Return the (X, Y) coordinate for the center point of the cell that contains the specified text.  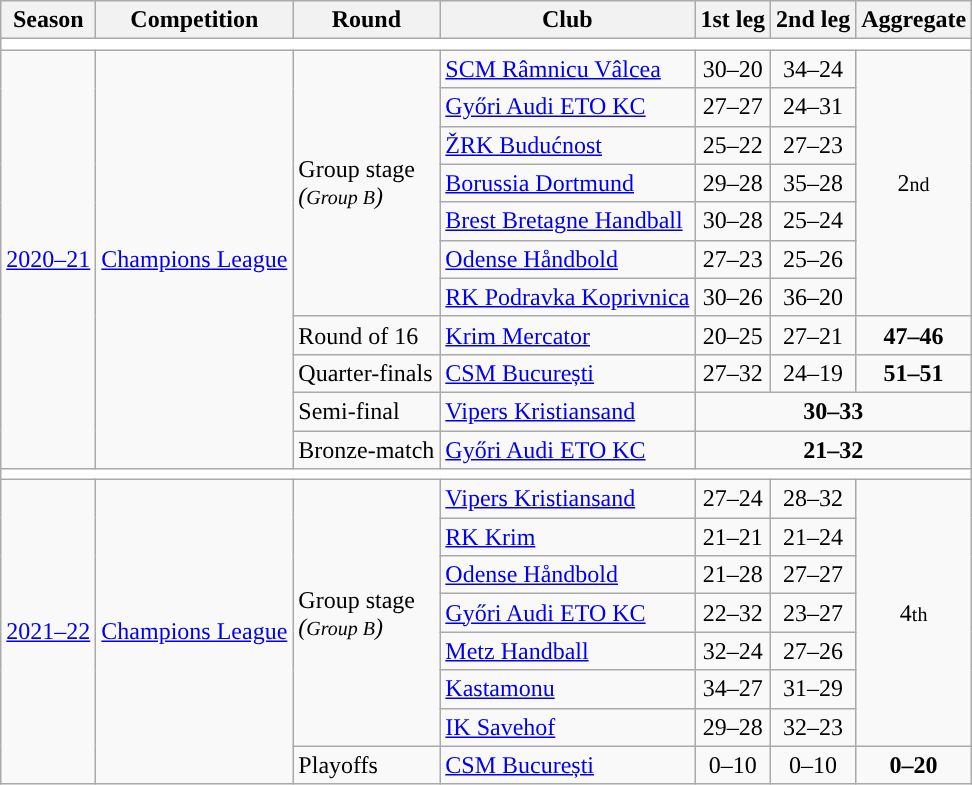
2nd leg (814, 20)
Competition (194, 20)
Kastamonu (568, 689)
23–27 (814, 613)
RK Podravka Koprivnica (568, 297)
27–26 (814, 651)
35–28 (814, 183)
47–46 (914, 335)
25–26 (814, 259)
51–51 (914, 373)
27–32 (733, 373)
2nd (914, 183)
Club (568, 20)
ŽRK Budućnost (568, 145)
Semi-final (366, 411)
32–24 (733, 651)
21–21 (733, 537)
RK Krim (568, 537)
31–29 (814, 689)
0–20 (914, 765)
4th (914, 613)
Season (48, 20)
21–24 (814, 537)
2020–21 (48, 260)
25–22 (733, 145)
30–26 (733, 297)
30–20 (733, 69)
Round of 16 (366, 335)
27–24 (733, 499)
1st leg (733, 20)
IK Savehof (568, 727)
Metz Handball (568, 651)
34–27 (733, 689)
24–19 (814, 373)
Borussia Dortmund (568, 183)
Krim Mercator (568, 335)
2021–22 (48, 632)
SCM Râmnicu Vâlcea (568, 69)
32–23 (814, 727)
22–32 (733, 613)
30–28 (733, 221)
Round (366, 20)
36–20 (814, 297)
25–24 (814, 221)
21–28 (733, 575)
34–24 (814, 69)
20–25 (733, 335)
Bronze-match (366, 449)
Aggregate (914, 20)
27–21 (814, 335)
24–31 (814, 107)
Quarter-finals (366, 373)
30–33 (834, 411)
28–32 (814, 499)
21–32 (834, 449)
Brest Bretagne Handball (568, 221)
Playoffs (366, 765)
